Provide the [X, Y] coordinate of the cell's center where the given text is located.  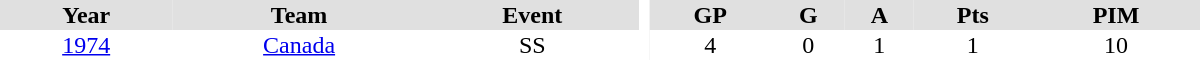
Event [532, 15]
GP [710, 15]
1974 [86, 45]
Canada [298, 45]
Team [298, 15]
10 [1116, 45]
Year [86, 15]
Pts [973, 15]
0 [808, 45]
PIM [1116, 15]
SS [532, 45]
G [808, 15]
4 [710, 45]
A [880, 15]
